From the cell containing the given text, extract its center point as [x, y] coordinate. 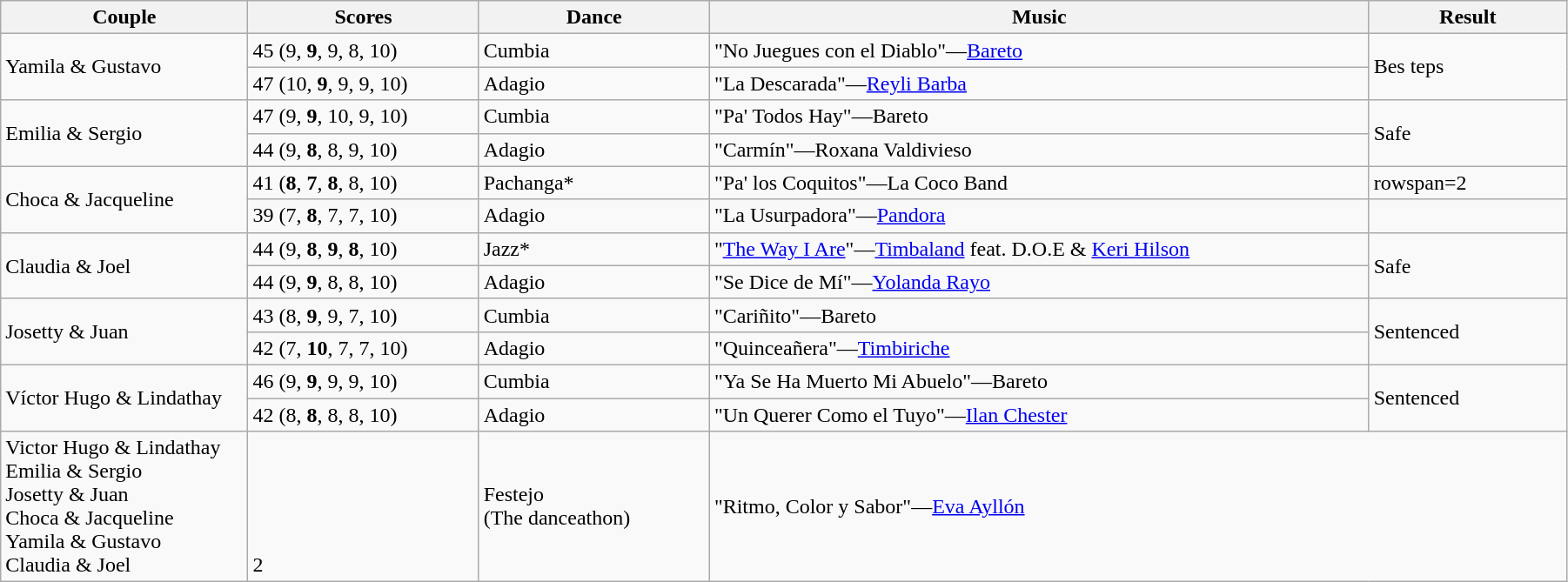
Victor Hugo & LindathayEmilia & SergioJosetty & JuanChoca & JacquelineYamila & GustavoClaudia & Joel [124, 506]
44 (9, 8, 9, 8, 10) [364, 249]
Music [1039, 17]
"Ya Se Ha Muerto Mi Abuelo"—Bareto [1039, 381]
"Cariñito"—Bareto [1039, 315]
"Un Querer Como el Tuyo"—Ilan Chester [1039, 415]
45 (9, 9, 9, 8, 10) [364, 50]
Choca & Jacqueline [124, 199]
Dance [593, 17]
47 (10, 9, 9, 9, 10) [364, 84]
2 [364, 506]
"Pa' Todos Hay"—Bareto [1039, 117]
46 (9, 9, 9, 9, 10) [364, 381]
47 (9, 9, 10, 9, 10) [364, 117]
Result [1467, 17]
"No Juegues con el Diablo"—Bareto [1039, 50]
44 (9, 8, 8, 9, 10) [364, 150]
43 (8, 9, 9, 7, 10) [364, 315]
"La Descarada"—Reyli Barba [1039, 84]
"Quinceañera"—Timbiriche [1039, 348]
Pachanga* [593, 183]
Scores [364, 17]
"The Way I Are"—Timbaland feat. D.O.E & Keri Hilson [1039, 249]
42 (7, 10, 7, 7, 10) [364, 348]
"La Usurpadora"—Pandora [1039, 216]
"Pa' los Coquitos"—La Coco Band [1039, 183]
Yamila & Gustavo [124, 67]
41 (8, 7, 8, 8, 10) [364, 183]
42 (8, 8, 8, 8, 10) [364, 415]
"Carmín"—Roxana Valdivieso [1039, 150]
44 (9, 9, 8, 8, 10) [364, 282]
39 (7, 8, 7, 7, 10) [364, 216]
Josetty & Juan [124, 331]
"Ritmo, Color y Sabor"—Eva Ayllón [1138, 506]
Couple [124, 17]
Bes teps [1467, 67]
"Se Dice de Mí"—Yolanda Rayo [1039, 282]
Emilia & Sergio [124, 133]
Víctor Hugo & Lindathay [124, 398]
Jazz* [593, 249]
Festejo(The danceathon) [593, 506]
rowspan=2 [1467, 183]
Claudia & Joel [124, 265]
